Search for the cell housing the specified text and yield its [x, y] center coordinate. 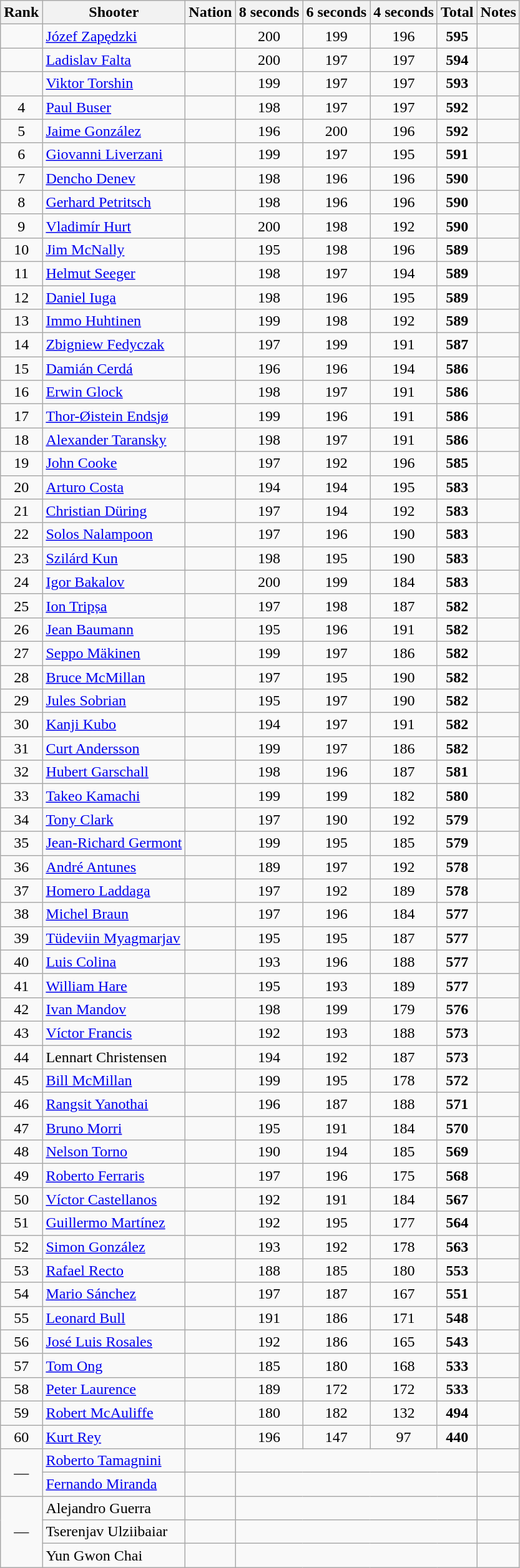
Yun Gwon Chai [114, 1556]
12 [21, 298]
Kurt Rey [114, 1436]
5 [21, 131]
51 [21, 1223]
16 [21, 392]
Viktor Torshin [114, 84]
55 [21, 1318]
Seppo Mäkinen [114, 653]
Leonard Bull [114, 1318]
43 [21, 1033]
Simon González [114, 1247]
Peter Laurence [114, 1389]
Michel Braun [114, 914]
Damián Cerdá [114, 369]
Homero Laddaga [114, 891]
32 [21, 772]
58 [21, 1389]
30 [21, 725]
Vladimír Hurt [114, 226]
31 [21, 748]
147 [336, 1436]
Luis Colina [114, 962]
Lennart Christensen [114, 1057]
49 [21, 1176]
6 [21, 155]
39 [21, 938]
Erwin Glock [114, 392]
569 [457, 1152]
Rank [21, 12]
Ion Tripșa [114, 606]
26 [21, 629]
Víctor Francis [114, 1033]
576 [457, 1009]
41 [21, 985]
97 [404, 1436]
50 [21, 1199]
Jaime González [114, 131]
13 [21, 321]
6 seconds [336, 12]
Alexander Taransky [114, 440]
572 [457, 1081]
Rangsit Yanothai [114, 1105]
Roberto Tamagnini [114, 1461]
Immo Huhtinen [114, 321]
60 [21, 1436]
42 [21, 1009]
587 [457, 345]
Dencho Denev [114, 178]
179 [404, 1009]
Jean Baumann [114, 629]
14 [21, 345]
168 [404, 1365]
24 [21, 582]
Zbigniew Fedyczak [114, 345]
Bill McMillan [114, 1081]
22 [21, 535]
Notes [498, 12]
18 [21, 440]
4 seconds [404, 12]
167 [404, 1294]
Víctor Castellanos [114, 1199]
19 [21, 463]
William Hare [114, 985]
Ladislav Falta [114, 60]
551 [457, 1294]
132 [404, 1413]
52 [21, 1247]
Thor-Øistein Endsjø [114, 416]
Total [457, 12]
543 [457, 1342]
567 [457, 1199]
Solos Nalampoon [114, 535]
23 [21, 558]
21 [21, 511]
Hubert Garschall [114, 772]
8 [21, 202]
593 [457, 84]
Szilárd Kun [114, 558]
Mario Sánchez [114, 1294]
570 [457, 1128]
Giovanni Liverzani [114, 155]
57 [21, 1365]
Rafael Recto [114, 1270]
553 [457, 1270]
548 [457, 1318]
Christian Düring [114, 511]
571 [457, 1105]
Shooter [114, 12]
Bruno Morri [114, 1128]
585 [457, 463]
José Luis Rosales [114, 1342]
20 [21, 487]
53 [21, 1270]
11 [21, 273]
Igor Bakalov [114, 582]
Guillermo Martínez [114, 1223]
John Cooke [114, 463]
563 [457, 1247]
Helmut Seeger [114, 273]
494 [457, 1413]
59 [21, 1413]
37 [21, 891]
Robert McAuliffe [114, 1413]
29 [21, 701]
54 [21, 1294]
580 [457, 796]
Alejandro Guerra [114, 1508]
27 [21, 653]
36 [21, 867]
165 [404, 1342]
45 [21, 1081]
Józef Zapędzki [114, 36]
40 [21, 962]
8 seconds [269, 12]
7 [21, 178]
Bruce McMillan [114, 677]
Ivan Mandov [114, 1009]
André Antunes [114, 867]
Paul Buser [114, 107]
Kanji Kubo [114, 725]
171 [404, 1318]
564 [457, 1223]
4 [21, 107]
581 [457, 772]
Arturo Costa [114, 487]
Roberto Ferraris [114, 1176]
440 [457, 1436]
Tony Clark [114, 820]
Fernando Miranda [114, 1484]
594 [457, 60]
Nation [210, 12]
35 [21, 843]
Curt Andersson [114, 748]
Jean-Richard Germont [114, 843]
568 [457, 1176]
Gerhard Petritsch [114, 202]
Tüdeviin Myagmarjav [114, 938]
Nelson Torno [114, 1152]
33 [21, 796]
Tserenjav Ulziibaiar [114, 1532]
25 [21, 606]
177 [404, 1223]
Daniel Iuga [114, 298]
9 [21, 226]
48 [21, 1152]
56 [21, 1342]
38 [21, 914]
591 [457, 155]
28 [21, 677]
15 [21, 369]
Tom Ong [114, 1365]
Takeo Kamachi [114, 796]
34 [21, 820]
Jim McNally [114, 249]
595 [457, 36]
44 [21, 1057]
175 [404, 1176]
46 [21, 1105]
47 [21, 1128]
10 [21, 249]
17 [21, 416]
Jules Sobrian [114, 701]
